Determine the [X, Y] coordinate at the center of the cell enclosing the given text.  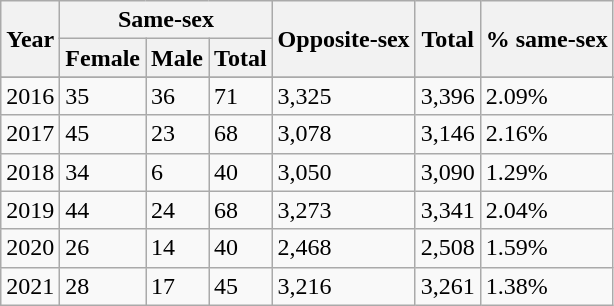
% same-sex [546, 39]
2.16% [546, 134]
24 [178, 210]
3,341 [448, 210]
2016 [30, 96]
Male [178, 58]
2018 [30, 172]
23 [178, 134]
2,508 [448, 248]
Year [30, 39]
14 [178, 248]
3,146 [448, 134]
Same-sex [166, 20]
17 [178, 286]
3,050 [344, 172]
3,078 [344, 134]
3,396 [448, 96]
2.04% [546, 210]
2017 [30, 134]
2,468 [344, 248]
36 [178, 96]
2021 [30, 286]
3,273 [344, 210]
Female [103, 58]
6 [178, 172]
44 [103, 210]
26 [103, 248]
1.59% [546, 248]
3,090 [448, 172]
71 [241, 96]
35 [103, 96]
1.38% [546, 286]
2019 [30, 210]
3,216 [344, 286]
1.29% [546, 172]
28 [103, 286]
3,261 [448, 286]
Opposite-sex [344, 39]
34 [103, 172]
2020 [30, 248]
3,325 [344, 96]
2.09% [546, 96]
